From the cell containing the given text, extract its center point as (x, y) coordinate. 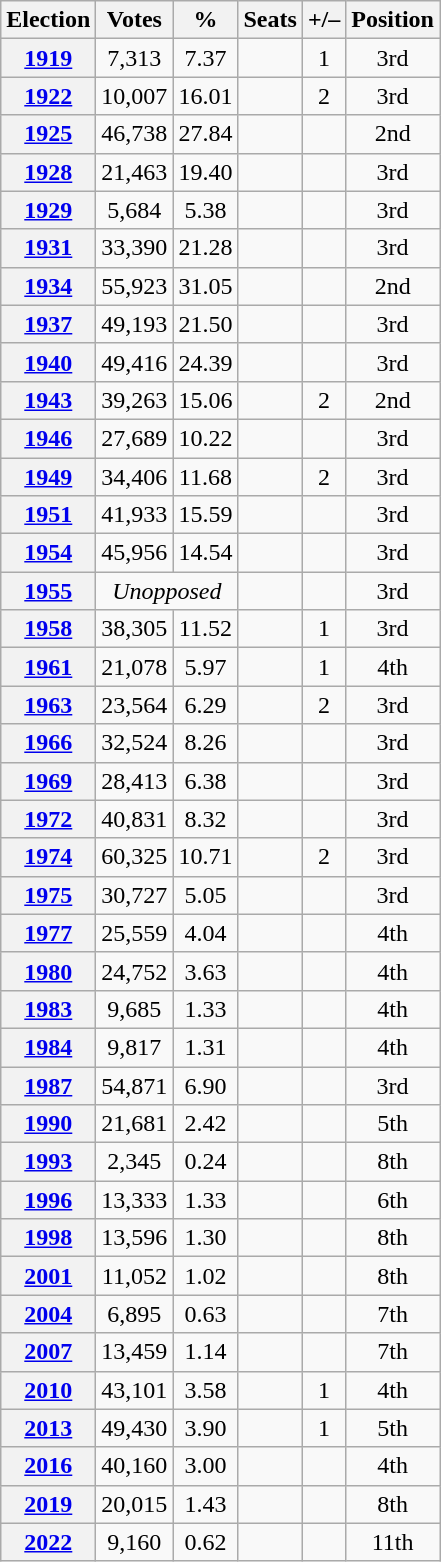
1966 (48, 743)
1963 (48, 705)
11th (393, 1542)
0.24 (206, 1162)
49,416 (134, 362)
1929 (48, 210)
1949 (48, 477)
6.90 (206, 1085)
19.40 (206, 172)
Unopposed (167, 591)
2016 (48, 1466)
1.14 (206, 1352)
1919 (48, 58)
10.22 (206, 438)
1931 (48, 248)
1.02 (206, 1276)
Position (393, 20)
30,727 (134, 895)
0.63 (206, 1314)
32,524 (134, 743)
1943 (48, 400)
6,895 (134, 1314)
10.71 (206, 857)
1980 (48, 971)
43,101 (134, 1390)
23,564 (134, 705)
55,923 (134, 286)
5.38 (206, 210)
46,738 (134, 134)
49,430 (134, 1428)
7,313 (134, 58)
8.32 (206, 819)
3.90 (206, 1428)
1983 (48, 1009)
39,263 (134, 400)
49,193 (134, 324)
1.31 (206, 1047)
3.63 (206, 971)
1990 (48, 1124)
6.29 (206, 705)
1946 (48, 438)
40,831 (134, 819)
1975 (48, 895)
1998 (48, 1238)
4.04 (206, 933)
27,689 (134, 438)
41,933 (134, 515)
27.84 (206, 134)
6.38 (206, 781)
2001 (48, 1276)
+/– (324, 20)
5.97 (206, 667)
1974 (48, 857)
1987 (48, 1085)
20,015 (134, 1504)
2010 (48, 1390)
2,345 (134, 1162)
21.28 (206, 248)
21,681 (134, 1124)
15.06 (206, 400)
11,052 (134, 1276)
54,871 (134, 1085)
8.26 (206, 743)
33,390 (134, 248)
1958 (48, 629)
1.43 (206, 1504)
2019 (48, 1504)
0.62 (206, 1542)
40,160 (134, 1466)
24.39 (206, 362)
1934 (48, 286)
45,956 (134, 553)
1928 (48, 172)
2013 (48, 1428)
1925 (48, 134)
1.30 (206, 1238)
21.50 (206, 324)
25,559 (134, 933)
Votes (134, 20)
6th (393, 1200)
24,752 (134, 971)
2007 (48, 1352)
2022 (48, 1542)
9,685 (134, 1009)
10,007 (134, 96)
3.00 (206, 1466)
21,463 (134, 172)
1977 (48, 933)
31.05 (206, 286)
1961 (48, 667)
1922 (48, 96)
13,333 (134, 1200)
1937 (48, 324)
2.42 (206, 1124)
14.54 (206, 553)
1984 (48, 1047)
9,160 (134, 1542)
16.01 (206, 96)
1996 (48, 1200)
1969 (48, 781)
21,078 (134, 667)
1940 (48, 362)
11.68 (206, 477)
34,406 (134, 477)
5.05 (206, 895)
Election (48, 20)
28,413 (134, 781)
15.59 (206, 515)
1993 (48, 1162)
Seats (270, 20)
13,459 (134, 1352)
1951 (48, 515)
13,596 (134, 1238)
9,817 (134, 1047)
1955 (48, 591)
% (206, 20)
60,325 (134, 857)
2004 (48, 1314)
1972 (48, 819)
11.52 (206, 629)
3.58 (206, 1390)
5,684 (134, 210)
1954 (48, 553)
7.37 (206, 58)
38,305 (134, 629)
